Provide the [X, Y] coordinate of the cell's center where the given text is located.  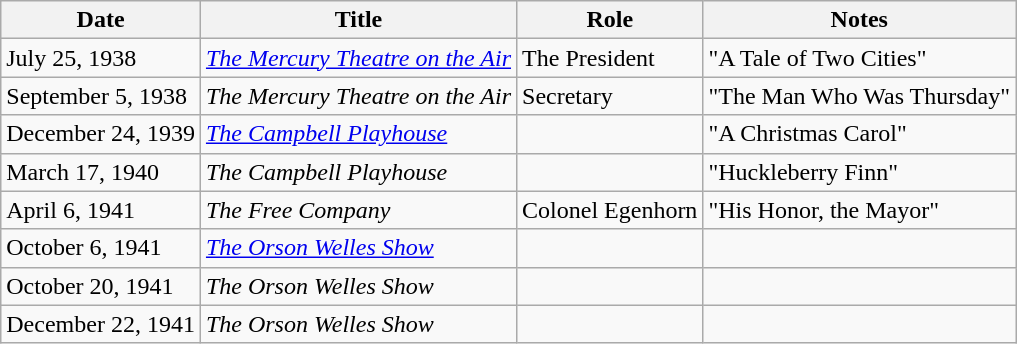
Notes [860, 20]
"A Tale of Two Cities" [860, 58]
July 25, 1938 [101, 58]
December 22, 1941 [101, 324]
September 5, 1938 [101, 96]
April 6, 1941 [101, 210]
Colonel Egenhorn [610, 210]
Secretary [610, 96]
The Free Company [358, 210]
"The Man Who Was Thursday" [860, 96]
"A Christmas Carol" [860, 134]
Title [358, 20]
December 24, 1939 [101, 134]
October 6, 1941 [101, 248]
March 17, 1940 [101, 172]
Role [610, 20]
"Huckleberry Finn" [860, 172]
October 20, 1941 [101, 286]
Date [101, 20]
The President [610, 58]
"His Honor, the Mayor" [860, 210]
